Scan for the cell matching the given text and deliver its (X, Y) coordinate at center. 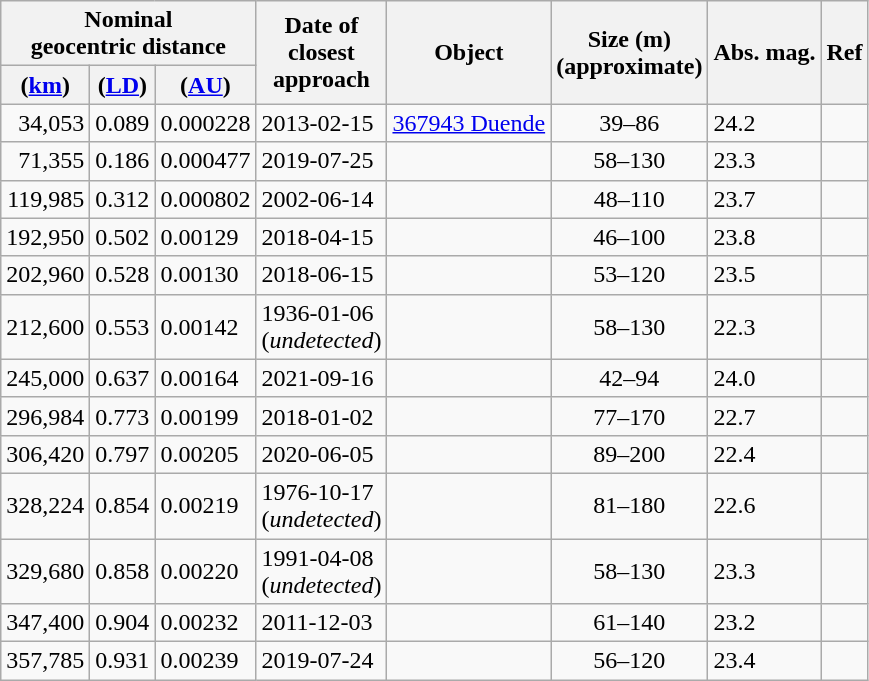
0.089 (122, 123)
296,984 (46, 416)
192,950 (46, 237)
357,785 (46, 661)
0.00129 (206, 237)
56–120 (630, 661)
2002-06-14 (322, 199)
Object (469, 52)
61–140 (630, 623)
0.637 (122, 378)
77–170 (630, 416)
202,960 (46, 275)
328,224 (46, 506)
42–94 (630, 378)
(AU) (206, 85)
0.528 (122, 275)
2011-12-03 (322, 623)
48–110 (630, 199)
81–180 (630, 506)
347,400 (46, 623)
0.00142 (206, 326)
2018-01-02 (322, 416)
2019-07-25 (322, 161)
0.904 (122, 623)
2021-09-16 (322, 378)
Nominalgeocentric distance (128, 34)
0.00164 (206, 378)
0.553 (122, 326)
(km) (46, 85)
0.186 (122, 161)
119,985 (46, 199)
0.773 (122, 416)
Ref (844, 52)
23.4 (764, 661)
53–120 (630, 275)
0.000477 (206, 161)
0.00232 (206, 623)
2013-02-15 (322, 123)
71,355 (46, 161)
Date ofclosestapproach (322, 52)
39–86 (630, 123)
(LD) (122, 85)
0.312 (122, 199)
23.5 (764, 275)
2018-06-15 (322, 275)
1936-01-06(undetected) (322, 326)
0.502 (122, 237)
2020-06-05 (322, 454)
24.0 (764, 378)
22.3 (764, 326)
24.2 (764, 123)
367943 Duende (469, 123)
0.00220 (206, 570)
0.00130 (206, 275)
34,053 (46, 123)
23.2 (764, 623)
0.00205 (206, 454)
0.854 (122, 506)
0.00199 (206, 416)
22.4 (764, 454)
Size (m)(approximate) (630, 52)
1976-10-17(undetected) (322, 506)
0.931 (122, 661)
245,000 (46, 378)
212,600 (46, 326)
2019-07-24 (322, 661)
306,420 (46, 454)
22.6 (764, 506)
329,680 (46, 570)
89–200 (630, 454)
0.858 (122, 570)
0.00219 (206, 506)
0.000802 (206, 199)
46–100 (630, 237)
0.797 (122, 454)
23.7 (764, 199)
22.7 (764, 416)
2018-04-15 (322, 237)
0.00239 (206, 661)
0.000228 (206, 123)
23.8 (764, 237)
Abs. mag. (764, 52)
1991-04-08(undetected) (322, 570)
